Search for the cell housing the specified text and yield its [x, y] center coordinate. 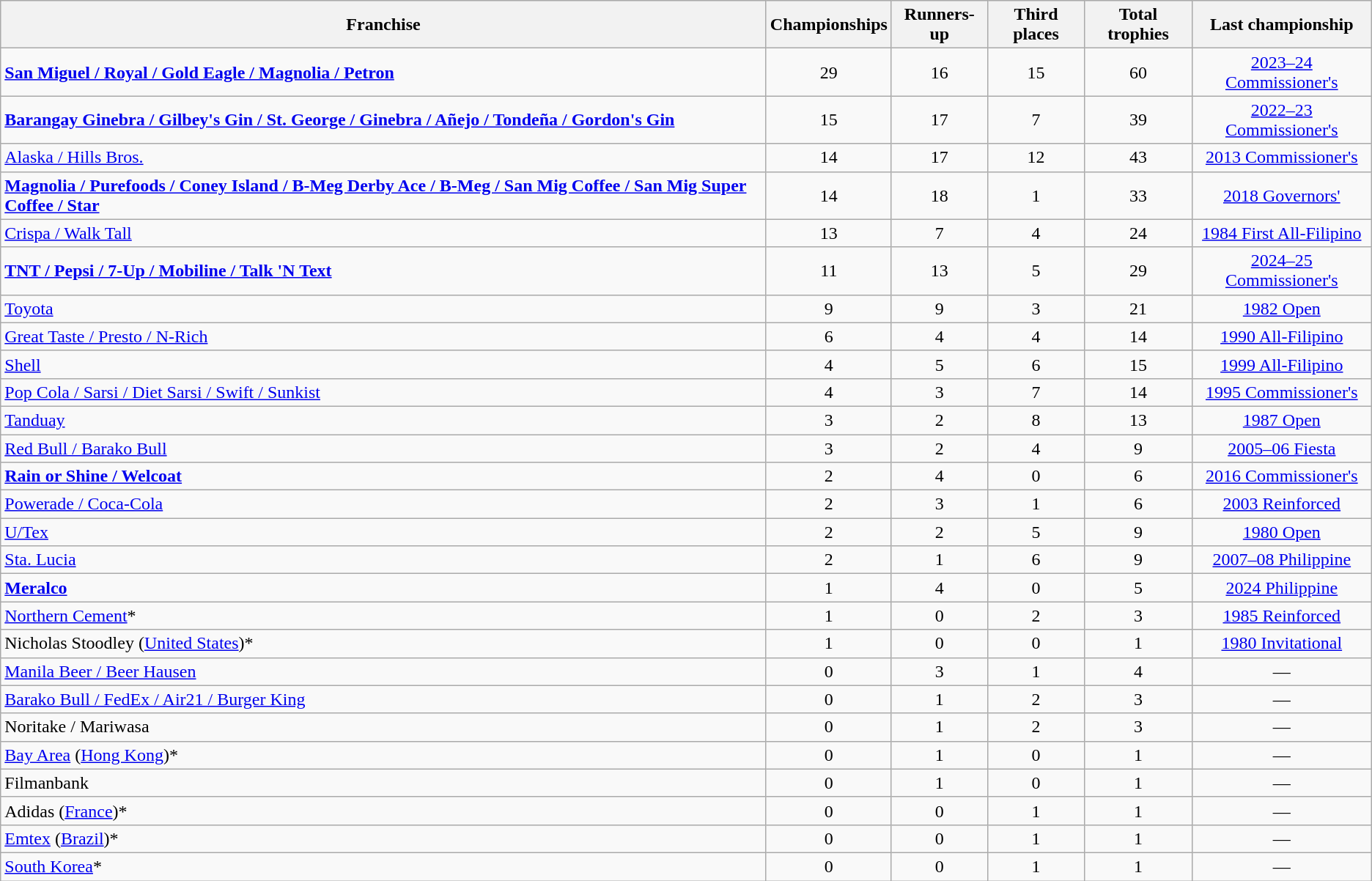
Magnolia / Purefoods / Coney Island / B-Meg Derby Ace / B-Meg / San Mig Coffee / San Mig Super Coffee / Star [384, 195]
1982 Open [1281, 309]
1980 Open [1281, 532]
San Miguel / Royal / Gold Eagle / Magnolia / Petron [384, 72]
2013 Commissioner's [1281, 158]
Noritake / Mariwasa [384, 727]
Runners-up [940, 25]
16 [940, 72]
Sta. Lucia [384, 560]
8 [1036, 420]
TNT / Pepsi / 7-Up / Mobiline / Talk 'N Text [384, 271]
2016 Commissioner's [1281, 476]
Championships [828, 25]
Toyota [384, 309]
2007–08 Philippine [1281, 560]
1985 Reinforced [1281, 616]
39 [1139, 120]
2022–23 Commissioner's [1281, 120]
Powerade / Coca-Cola [384, 504]
Tanduay [384, 420]
60 [1139, 72]
Total trophies [1139, 25]
1990 All-Filipino [1281, 336]
2024 Philippine [1281, 588]
24 [1139, 233]
1995 Commissioner's [1281, 392]
21 [1139, 309]
Crispa / Walk Tall [384, 233]
Red Bull / Barako Bull [384, 448]
2003 Reinforced [1281, 504]
18 [940, 195]
Last championship [1281, 25]
Emtex (Brazil)* [384, 838]
Rain or Shine / Welcoat [384, 476]
Third places [1036, 25]
Alaska / Hills Bros. [384, 158]
Franchise [384, 25]
Great Taste / Presto / N-Rich [384, 336]
Shell [384, 364]
1999 All-Filipino [1281, 364]
Barangay Ginebra / Gilbey's Gin / St. George / Ginebra / Añejo / Tondeña / Gordon's Gin [384, 120]
2024–25 Commissioner's [1281, 271]
1980 Invitational [1281, 644]
Adidas (France)* [384, 811]
2018 Governors' [1281, 195]
2005–06 Fiesta [1281, 448]
11 [828, 271]
1984 First All-Filipino [1281, 233]
Nicholas Stoodley (United States)* [384, 644]
South Korea* [384, 866]
Filmanbank [384, 783]
Meralco [384, 588]
Pop Cola / Sarsi / Diet Sarsi / Swift / Sunkist [384, 392]
Manila Beer / Beer Hausen [384, 671]
12 [1036, 158]
43 [1139, 158]
Northern Cement* [384, 616]
2023–24 Commissioner's [1281, 72]
Barako Bull / FedEx / Air21 / Burger King [384, 699]
Bay Area (Hong Kong)* [384, 755]
33 [1139, 195]
1987 Open [1281, 420]
U/Tex [384, 532]
